For the text-containing cell, return its midpoint in [x, y] coordinate format. 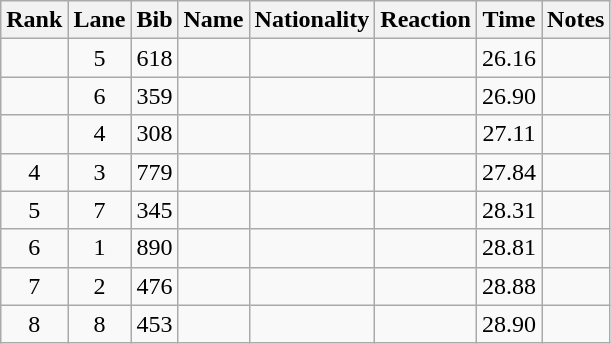
Nationality [312, 20]
Bib [154, 20]
890 [154, 248]
359 [154, 96]
28.81 [510, 248]
Rank [34, 20]
Time [510, 20]
26.16 [510, 58]
28.31 [510, 210]
779 [154, 172]
345 [154, 210]
453 [154, 324]
26.90 [510, 96]
Name [214, 20]
308 [154, 134]
618 [154, 58]
Lane [100, 20]
1 [100, 248]
Reaction [426, 20]
28.90 [510, 324]
2 [100, 286]
3 [100, 172]
27.84 [510, 172]
28.88 [510, 286]
27.11 [510, 134]
476 [154, 286]
Notes [576, 20]
